Determine the [x, y] coordinate at the center of the cell enclosing the given text.  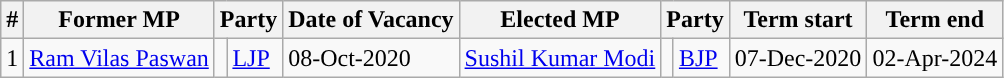
1 [12, 58]
BJP [701, 58]
Ram Vilas Paswan [119, 58]
Sushil Kumar Modi [560, 58]
07-Dec-2020 [798, 58]
Elected MP [560, 20]
Date of Vacancy [371, 20]
Term start [798, 20]
Term end [935, 20]
08-Oct-2020 [371, 58]
# [12, 20]
Former MP [119, 20]
LJP [255, 58]
02-Apr-2024 [935, 58]
